Locate the cell with the specified text and output its (X, Y) center coordinate. 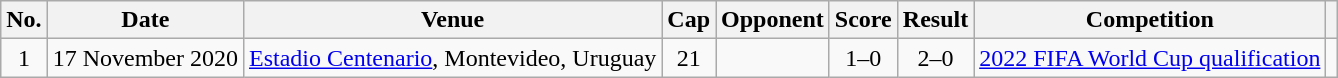
Estadio Centenario, Montevideo, Uruguay (453, 58)
1 (24, 58)
Score (863, 20)
21 (689, 58)
No. (24, 20)
Result (935, 20)
Venue (453, 20)
Cap (689, 20)
2022 FIFA World Cup qualification (1150, 58)
Competition (1150, 20)
Date (145, 20)
17 November 2020 (145, 58)
2–0 (935, 58)
1–0 (863, 58)
Opponent (773, 20)
